From the cell containing the given text, extract its center point as (X, Y) coordinate. 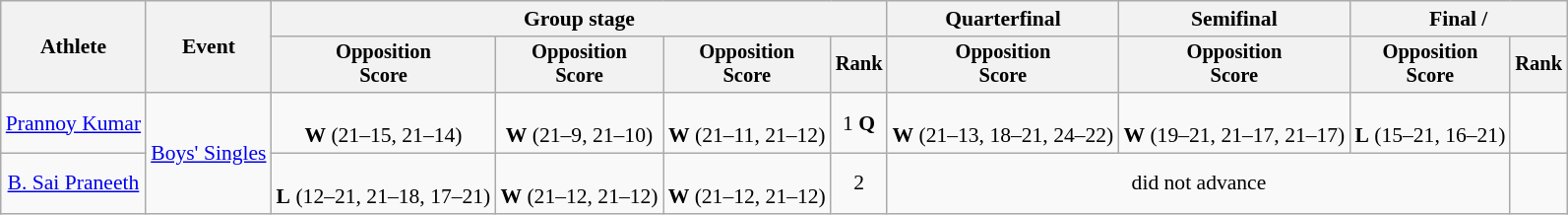
Event (209, 47)
1 Q (859, 122)
L (15–21, 16–21) (1429, 122)
W (21–13, 18–21, 24–22) (1002, 122)
Final / (1459, 19)
W (21–15, 21–14) (384, 122)
B. Sai Praneeth (73, 183)
Athlete (73, 47)
Quarterfinal (1002, 19)
did not advance (1199, 183)
2 (859, 183)
L (12–21, 21–18, 17–21) (384, 183)
Semifinal (1234, 19)
Prannoy Kumar (73, 122)
W (19–21, 21–17, 21–17) (1234, 122)
W (21–9, 21–10) (579, 122)
Boys' Singles (209, 153)
Group stage (580, 19)
W (21–11, 21–12) (747, 122)
